From the cell containing the given text, extract its center point as [X, Y] coordinate. 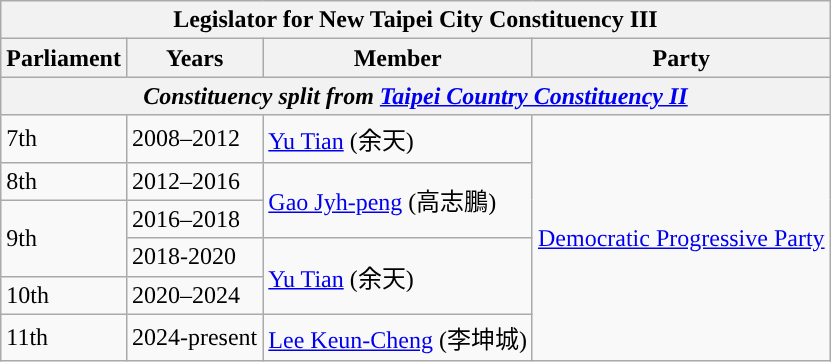
2024-present [194, 338]
7th [64, 138]
Party [681, 58]
10th [64, 295]
2018-2020 [194, 257]
Member [398, 58]
2016–2018 [194, 219]
Legislator for New Taipei City Constituency III [416, 20]
9th [64, 238]
2020–2024 [194, 295]
8th [64, 181]
Gao Jyh-peng (高志鵬) [398, 200]
2012–2016 [194, 181]
2008–2012 [194, 138]
Constituency split from Taipei Country Constituency II [416, 96]
Years [194, 58]
Parliament [64, 58]
Lee Keun-Cheng (李坤城) [398, 338]
Democratic Progressive Party [681, 238]
11th [64, 338]
